Pinpoint the cell where the given text exists, returning its (X, Y) midpoint coordinate. 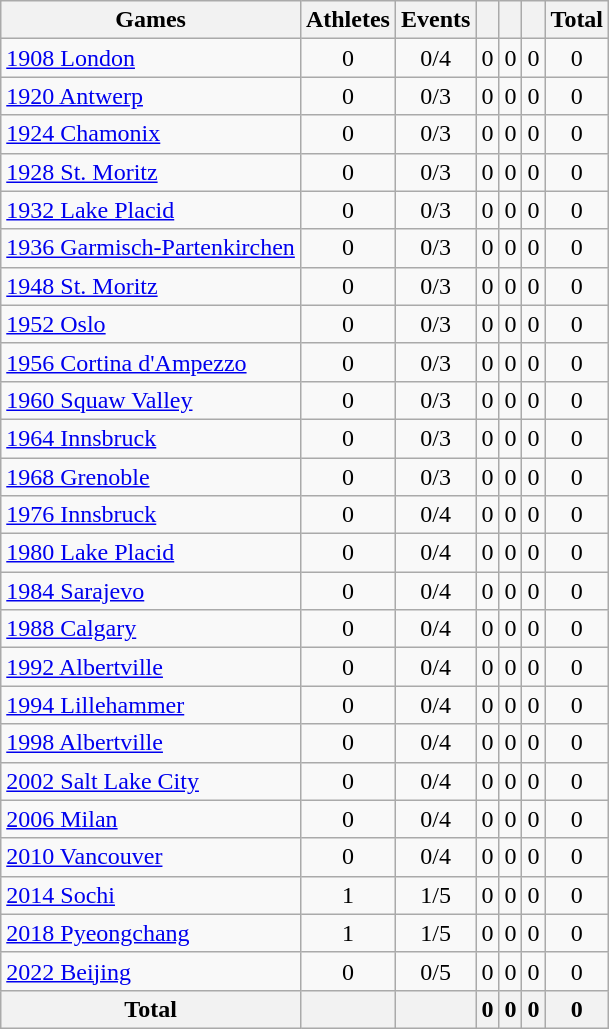
2002 Salt Lake City (151, 781)
1988 Calgary (151, 629)
1984 Sarajevo (151, 591)
1936 Garmisch-Partenkirchen (151, 248)
1908 London (151, 58)
1956 Cortina d'Ampezzo (151, 362)
2006 Milan (151, 819)
1932 Lake Placid (151, 210)
2010 Vancouver (151, 857)
1980 Lake Placid (151, 553)
0/5 (435, 971)
Games (151, 20)
Events (435, 20)
1994 Lillehammer (151, 705)
1960 Squaw Valley (151, 400)
1964 Innsbruck (151, 438)
1952 Oslo (151, 324)
Athletes (348, 20)
1920 Antwerp (151, 96)
2014 Sochi (151, 895)
1998 Albertville (151, 743)
1992 Albertville (151, 667)
1948 St. Moritz (151, 286)
1928 St. Moritz (151, 172)
2018 Pyeongchang (151, 933)
1976 Innsbruck (151, 515)
2022 Beijing (151, 971)
1968 Grenoble (151, 477)
1924 Chamonix (151, 134)
